Locate the cell with the specified text and output its (x, y) center coordinate. 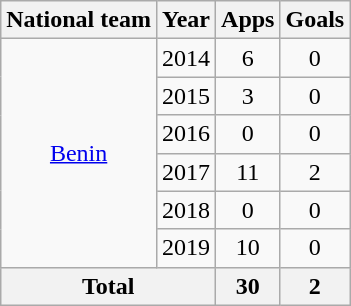
2015 (186, 96)
11 (248, 172)
Year (186, 20)
6 (248, 58)
Goals (315, 20)
National team (79, 20)
2019 (186, 248)
2018 (186, 210)
2017 (186, 172)
Benin (79, 153)
Apps (248, 20)
2014 (186, 58)
2016 (186, 134)
3 (248, 96)
30 (248, 286)
Total (108, 286)
10 (248, 248)
